Search for the cell housing the specified text and yield its (X, Y) center coordinate. 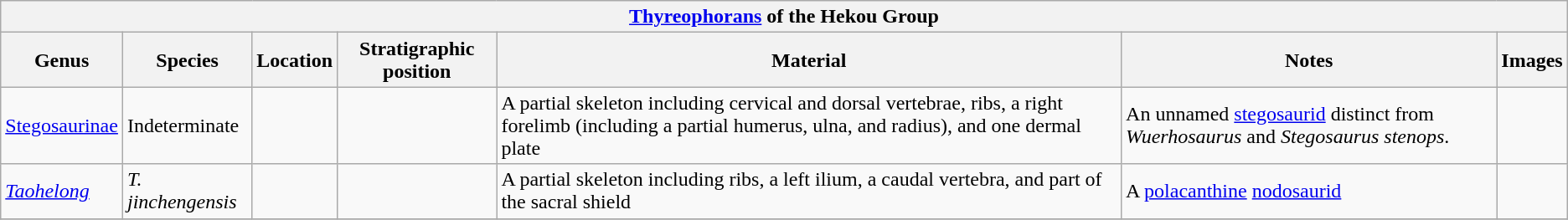
Indeterminate (187, 125)
An unnamed stegosaurid distinct from Wuerhosaurus and Stegosaurus stenops. (1309, 125)
Stratigraphic position (417, 60)
A polacanthine nodosaurid (1309, 191)
Notes (1309, 60)
Images (1532, 60)
Location (295, 60)
Species (187, 60)
Material (809, 60)
Thyreophorans of the Hekou Group (784, 17)
Genus (62, 60)
A partial skeleton including ribs, a left ilium, a caudal vertebra, and part of the sacral shield (809, 191)
Stegosaurinae (62, 125)
T. jinchengensis (187, 191)
Taohelong (62, 191)
